Provide the (X, Y) coordinate of the cell's center where the given text is located.  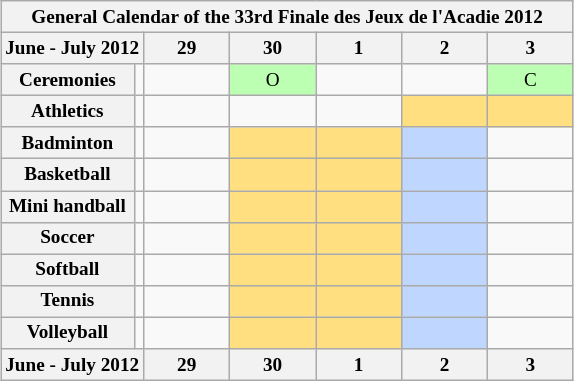
Volleyball (68, 333)
Soccer (68, 238)
Ceremonies (68, 80)
Mini handball (68, 207)
C (530, 80)
Athletics (68, 112)
General Calendar of the 33rd Finale des Jeux de l'Acadie 2012 (288, 17)
Softball (68, 270)
O (273, 80)
Tennis (68, 302)
Basketball (68, 175)
Badminton (68, 143)
